Locate the cell with the specified text and output its [X, Y] center coordinate. 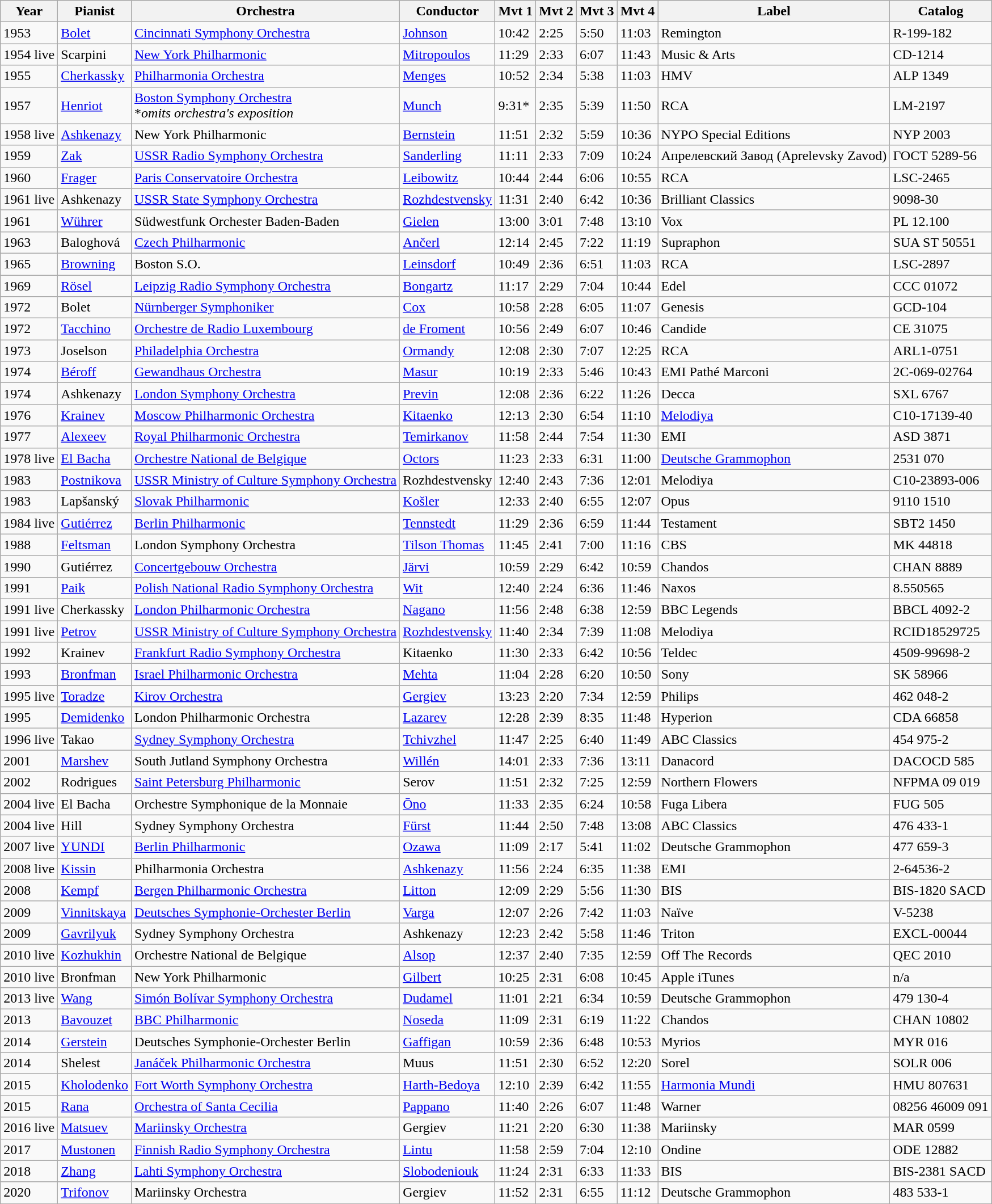
BBC Legends [774, 609]
ARL1-0751 [940, 351]
Label [774, 11]
7:35 [597, 955]
Harth-Bedoya [448, 1085]
Toradze [95, 696]
11:43 [638, 54]
Mvt 1 [516, 11]
Slobodeniouk [448, 1171]
Munch [448, 106]
Südwestfunk Orchester Baden-Baden [265, 221]
R-199-182 [940, 33]
Menges [448, 76]
6:38 [597, 609]
FUG 505 [940, 804]
Temirkanov [448, 437]
MAR 0599 [940, 1128]
Orchestre de Radio Luxembourg [265, 329]
Bergen Philharmonic Orchestra [265, 890]
BIS-1820 SACD [940, 890]
SOLR 006 [940, 1063]
1990 [29, 566]
Polish National Radio Symphony Orchestra [265, 588]
8.550565 [940, 588]
С10-17139-40 [940, 415]
Janáček Philharmonic Orchestra [265, 1063]
Orchestre Symphonique de la Monnaie [265, 804]
1955 [29, 76]
NYPO Special Editions [774, 134]
10:49 [516, 264]
Boston S.O. [265, 264]
Pianist [95, 11]
SBT2 1450 [940, 523]
Opus [774, 502]
Lazarev [448, 718]
QEC 2010 [940, 955]
1984 live [29, 523]
Mvt 4 [638, 11]
11:07 [638, 308]
BBCL 4092-2 [940, 609]
6:36 [597, 588]
Israel Philharmonic Orchestra [265, 675]
2C-069-02764 [940, 372]
1959 [29, 156]
1961 live [29, 199]
Fort Worth Symphony Orchestra [265, 1085]
Moscow Philharmonic Orchestra [265, 415]
11:01 [516, 999]
Myrios [774, 1042]
7:25 [597, 782]
Gewandhaus Orchestra [265, 372]
GCD-104 [940, 308]
11:50 [638, 106]
Octors [448, 458]
1995 [29, 718]
6:20 [597, 675]
Kempf [95, 890]
Mvt 2 [556, 11]
LSC-2897 [940, 264]
2013 live [29, 999]
10:50 [638, 675]
LSC-2465 [940, 178]
6:52 [597, 1063]
CCC 01072 [940, 285]
Philadelphia Orchestra [265, 351]
1996 live [29, 739]
454 975-2 [940, 739]
5:41 [597, 847]
Cox [448, 308]
2002 [29, 782]
DACOCD 585 [940, 761]
10:46 [638, 329]
Muus [448, 1063]
483 533-1 [940, 1193]
1988 [29, 545]
11:49 [638, 739]
1963 [29, 242]
Naïve [774, 912]
de Froment [448, 329]
Fuga Libera [774, 804]
11:47 [516, 739]
2:48 [556, 609]
Remington [774, 33]
11:12 [638, 1193]
6:59 [597, 523]
Wang [95, 999]
Rana [95, 1106]
Year [29, 11]
1995 live [29, 696]
Music & Arts [774, 54]
2018 [29, 1171]
Rodrigues [95, 782]
2:45 [556, 242]
Edel [774, 285]
11:31 [516, 199]
7:09 [597, 156]
5:46 [597, 372]
11:24 [516, 1171]
Gilbert [448, 976]
2:42 [556, 933]
HMV [774, 76]
CD-1214 [940, 54]
Bavouzet [95, 1020]
Catalog [940, 11]
Henriot [95, 106]
6:24 [597, 804]
10:52 [516, 76]
Ančerl [448, 242]
Harmonia Mundi [774, 1085]
Willén [448, 761]
Royal Philharmonic Orchestra [265, 437]
Testament [774, 523]
1976 [29, 415]
6:54 [597, 415]
Scarpini [95, 54]
Rösel [95, 285]
USSR State Symphony Orchestra [265, 199]
HMU 807631 [940, 1085]
Leinsdorf [448, 264]
Shelest [95, 1063]
7:54 [597, 437]
2:41 [556, 545]
5:39 [597, 106]
Bernstein [448, 134]
6:51 [597, 264]
Cincinnati Symphony Orchestra [265, 33]
9098-30 [940, 199]
1954 live [29, 54]
Pappano [448, 1106]
Brilliant Classics [774, 199]
5:50 [597, 33]
Kholodenko [95, 1085]
Kirov Orchestra [265, 696]
14:01 [516, 761]
13:23 [516, 696]
SXL 6767 [940, 394]
Previn [448, 394]
Petrov [95, 632]
Lahti Symphony Orchestra [265, 1171]
2:21 [556, 999]
SUA ST 50551 [940, 242]
Hyperion [774, 718]
Mustonen [95, 1150]
Hill [95, 826]
Mitropoulos [448, 54]
10:43 [638, 372]
11:08 [638, 632]
10:19 [516, 372]
Lintu [448, 1150]
Tchivzhel [448, 739]
Litton [448, 890]
1977 [29, 437]
Orchestra [265, 11]
Gielen [448, 221]
LM-2197 [940, 106]
Alsop [448, 955]
11:45 [516, 545]
Kissin [95, 869]
8:35 [597, 718]
Nagano [448, 609]
2013 [29, 1020]
Lapšanský [95, 502]
477 659-3 [940, 847]
Baloghová [95, 242]
Orchestra of Santa Cecilia [265, 1106]
2020 [29, 1193]
Frager [95, 178]
Boston Symphony Orchestra*omits orchestra's exposition [265, 106]
Vinnitskaya [95, 912]
CDA 66858 [940, 718]
12:09 [516, 890]
Mehta [448, 675]
Ozawa [448, 847]
Postnikova [95, 480]
13:08 [638, 826]
6:33 [597, 1171]
2:43 [556, 480]
479 130-4 [940, 999]
Browning [95, 264]
Dudamel [448, 999]
ALP 1349 [940, 76]
1991 [29, 588]
13:00 [516, 221]
2007 live [29, 847]
5:59 [597, 134]
USSR Radio Symphony Orchestra [265, 156]
Finnish Radio Symphony Orchestra [265, 1150]
Matsuev [95, 1128]
Bongartz [448, 285]
12:14 [516, 242]
12:01 [638, 480]
Naxos [774, 588]
Noseda [448, 1020]
Apple iTunes [774, 976]
11:21 [516, 1128]
Gavrilyuk [95, 933]
5:38 [597, 76]
1965 [29, 264]
2:50 [556, 826]
Tacchino [95, 329]
1961 [29, 221]
NYP 2003 [940, 134]
13:11 [638, 761]
11:00 [638, 458]
Demidenko [95, 718]
462 048-2 [940, 696]
BIS-2381 SACD [940, 1171]
1958 live [29, 134]
11:17 [516, 285]
2008 [29, 890]
6:08 [597, 976]
2531 070 [940, 458]
Varga [448, 912]
Gerstein [95, 1042]
Leipzig Radio Symphony Orchestra [265, 285]
Wührer [95, 221]
Paik [95, 588]
1993 [29, 675]
1960 [29, 178]
1973 [29, 351]
ODE 12882 [940, 1150]
1969 [29, 285]
Genesis [774, 308]
11:16 [638, 545]
10:42 [516, 33]
2:17 [556, 847]
Béroff [95, 372]
Joselson [95, 351]
11:23 [516, 458]
RCID18529725 [940, 632]
6:35 [597, 869]
2017 [29, 1150]
Candide [774, 329]
V-5238 [940, 912]
EXCL-00044 [940, 933]
476 433-1 [940, 826]
Off The Records [774, 955]
11:52 [516, 1193]
12:20 [638, 1063]
NFPMA 09 019 [940, 782]
Leibowitz [448, 178]
1992 [29, 653]
12:33 [516, 502]
4509-99698-2 [940, 653]
Košler [448, 502]
11:11 [516, 156]
3:01 [556, 221]
Sony [774, 675]
7:39 [597, 632]
9110 1510 [940, 502]
CBS [774, 545]
Frankfurt Radio Symphony Orchestra [265, 653]
Апрелевский Завод (Aprelevsky Zavod) [774, 156]
7:42 [597, 912]
2:59 [556, 1150]
Philips [774, 696]
6:22 [597, 394]
Wit [448, 588]
7:34 [597, 696]
7:00 [597, 545]
Paris Conservatoire Orchestra [265, 178]
CHAN 8889 [940, 566]
CE 31075 [940, 329]
Ondine [774, 1150]
EMI Pathé Marconi [774, 372]
1953 [29, 33]
11:19 [638, 242]
12:23 [516, 933]
Takao [95, 739]
10:45 [638, 976]
Vox [774, 221]
5:56 [597, 890]
Concertgebouw Orchestra [265, 566]
11:02 [638, 847]
Gaffigan [448, 1042]
ГОСТ 5289-56 [940, 156]
Zak [95, 156]
BBC Philharmonic [265, 1020]
Ōno [448, 804]
Czech Philharmonic [265, 242]
6:06 [597, 178]
Mariinsky [774, 1128]
2:49 [556, 329]
12:25 [638, 351]
11:04 [516, 675]
9:31* [516, 106]
6:48 [597, 1042]
6:40 [597, 739]
Marshev [95, 761]
10:53 [638, 1042]
12:13 [516, 415]
ASD 3871 [940, 437]
Zhang [95, 1171]
6:34 [597, 999]
Järvi [448, 566]
1957 [29, 106]
Sanderling [448, 156]
Saint Petersburg Philharmonic [265, 782]
Kozhukhin [95, 955]
11:22 [638, 1020]
Slovak Philharmonic [265, 502]
PL 12.100 [940, 221]
Nürnberger Symphoniker [265, 308]
11:10 [638, 415]
10:25 [516, 976]
10:55 [638, 178]
Simón Bolívar Symphony Orchestra [265, 999]
6:19 [597, 1020]
Sorel [774, 1063]
Triton [774, 933]
7:07 [597, 351]
Northern Flowers [774, 782]
13:10 [638, 221]
12:37 [516, 955]
11:26 [638, 394]
CHAN 10802 [940, 1020]
Feltsman [95, 545]
Trifonov [95, 1193]
Warner [774, 1106]
Fürst [448, 826]
6:05 [597, 308]
7:22 [597, 242]
MK 44818 [940, 545]
2008 live [29, 869]
Alexeev [95, 437]
South Jutland Symphony Orchestra [265, 761]
Decca [774, 394]
6:31 [597, 458]
Ormandy [448, 351]
YUNDI [95, 847]
Serov [448, 782]
Johnson [448, 33]
SK 58966 [940, 675]
Tennstedt [448, 523]
5:58 [597, 933]
11:55 [638, 1085]
08256 46009 091 [940, 1106]
10:24 [638, 156]
MYR 016 [940, 1042]
Conductor [448, 11]
Tilson Thomas [448, 545]
Danacord [774, 761]
6:30 [597, 1128]
Masur [448, 372]
С10-23893-006 [940, 480]
2001 [29, 761]
Supraphon [774, 242]
n/a [940, 976]
Teldec [774, 653]
2016 live [29, 1128]
2-64536-2 [940, 869]
Mvt 3 [597, 11]
1978 live [29, 458]
12:28 [516, 718]
